Provide the (x, y) coordinate of the cell's center where the given text is located.  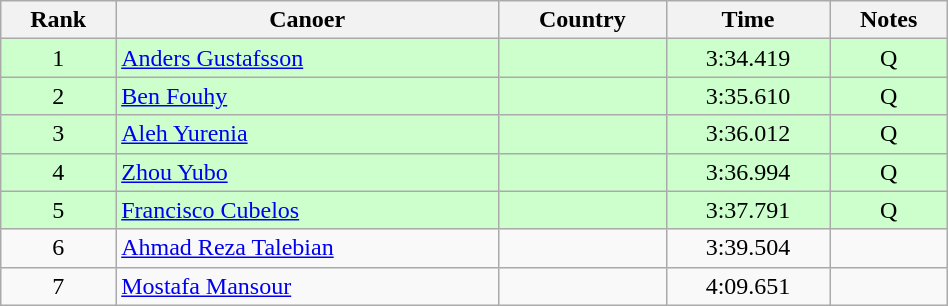
3 (58, 134)
5 (58, 210)
Aleh Yurenia (308, 134)
Francisco Cubelos (308, 210)
1 (58, 58)
Zhou Yubo (308, 172)
Anders Gustafsson (308, 58)
Canoer (308, 20)
3:36.012 (748, 134)
Mostafa Mansour (308, 286)
4 (58, 172)
4:09.651 (748, 286)
3:39.504 (748, 248)
2 (58, 96)
3:34.419 (748, 58)
3:37.791 (748, 210)
Ben Fouhy (308, 96)
7 (58, 286)
Country (582, 20)
6 (58, 248)
Ahmad Reza Talebian (308, 248)
Notes (888, 20)
Time (748, 20)
3:36.994 (748, 172)
Rank (58, 20)
3:35.610 (748, 96)
